Identify which cell holds the provided text, then report its (X, Y) central coordinate. 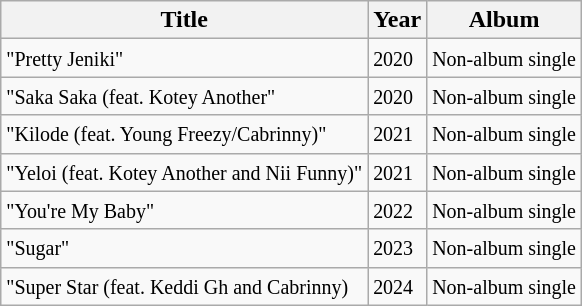
Year (398, 20)
"Saka Saka (feat. Kotey Another" (184, 96)
2024 (398, 286)
2023 (398, 248)
2022 (398, 210)
"Pretty Jeniki" (184, 58)
"Sugar" (184, 248)
"You're My Baby" (184, 210)
"Yeloi (feat. Kotey Another and Nii Funny)" (184, 172)
"Kilode (feat. Young Freezy/Cabrinny)" (184, 134)
Album (504, 20)
"Super Star (feat. Keddi Gh and Cabrinny) (184, 286)
Title (184, 20)
